Determine the [x, y] coordinate at the center of the cell enclosing the given text.  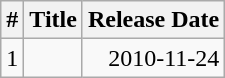
# [12, 20]
2010-11-24 [153, 58]
Release Date [153, 20]
1 [12, 58]
Title [54, 20]
